Extract the [X, Y] coordinate from the center of the cell holding the provided text.  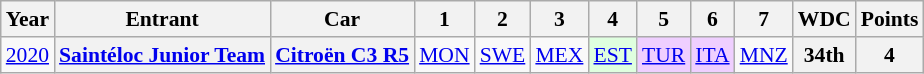
TUR [664, 55]
6 [712, 19]
1 [444, 19]
MON [444, 55]
5 [664, 19]
Year [28, 19]
EST [612, 55]
MNZ [764, 55]
WDC [824, 19]
7 [764, 19]
Entrant [162, 19]
2020 [28, 55]
ITA [712, 55]
34th [824, 55]
Saintéloc Junior Team [162, 55]
2 [503, 19]
MEX [559, 55]
Points [890, 19]
Car [342, 19]
3 [559, 19]
Citroën C3 R5 [342, 55]
SWE [503, 55]
